Capture the cell that displays the provided text and extract its (X, Y) central coordinate. 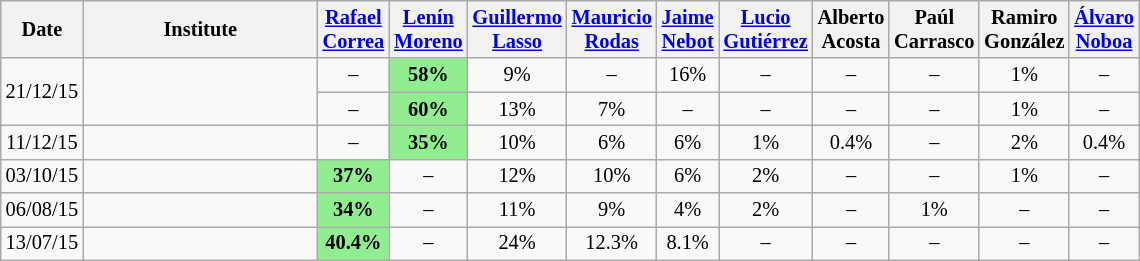
RamiroGonzález (1024, 29)
JaimeNebot (688, 29)
16% (688, 75)
GuillermoLasso (518, 29)
40.4% (354, 243)
11/12/15 (42, 142)
LucioGutiérrez (766, 29)
PaúlCarrasco (934, 29)
LenínMoreno (428, 29)
13/07/15 (42, 243)
AlbertoAcosta (851, 29)
60% (428, 109)
Institute (200, 29)
ÁlvaroNoboa (1104, 29)
37% (354, 176)
Date (42, 29)
RafaelCorrea (354, 29)
24% (518, 243)
03/10/15 (42, 176)
06/08/15 (42, 210)
12.3% (612, 243)
8.1% (688, 243)
21/12/15 (42, 92)
11% (518, 210)
35% (428, 142)
12% (518, 176)
4% (688, 210)
13% (518, 109)
34% (354, 210)
MauricioRodas (612, 29)
58% (428, 75)
7% (612, 109)
